Pinpoint the cell where the given text exists, returning its [X, Y] midpoint coordinate. 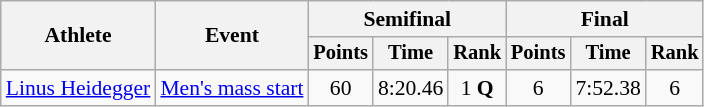
60 [340, 88]
1 Q [477, 88]
Linus Heidegger [78, 88]
8:20.46 [410, 88]
Athlete [78, 36]
Semifinal [406, 19]
Men's mass start [232, 88]
Event [232, 36]
7:52.38 [608, 88]
Final [604, 19]
